Detect which cell encompasses the target text, then output its [X, Y] center coordinate. 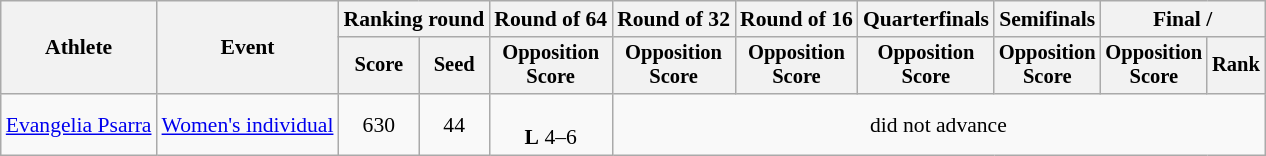
Final / [1183, 19]
Round of 32 [674, 19]
630 [380, 124]
Seed [454, 66]
Rank [1236, 66]
Round of 64 [550, 19]
Women's individual [248, 124]
Score [380, 66]
Round of 16 [796, 19]
Athlete [79, 48]
L 4–6 [550, 124]
44 [454, 124]
Event [248, 48]
Evangelia Psarra [79, 124]
Ranking round [414, 19]
Quarterfinals [926, 19]
Semifinals [1048, 19]
did not advance [938, 124]
